Extract the [x, y] coordinate from the center of the cell holding the provided text.  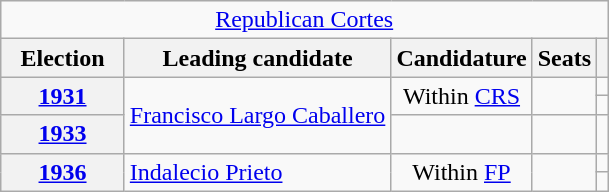
Leading candidate [258, 58]
Candidature [462, 58]
1933 [63, 134]
Within FP [462, 172]
Election [63, 58]
Francisco Largo Caballero [258, 115]
1931 [63, 96]
Republican Cortes [304, 20]
Seats [564, 58]
Indalecio Prieto [258, 172]
1936 [63, 172]
Within CRS [462, 96]
